Determine the [x, y] coordinate at the center of the cell enclosing the given text.  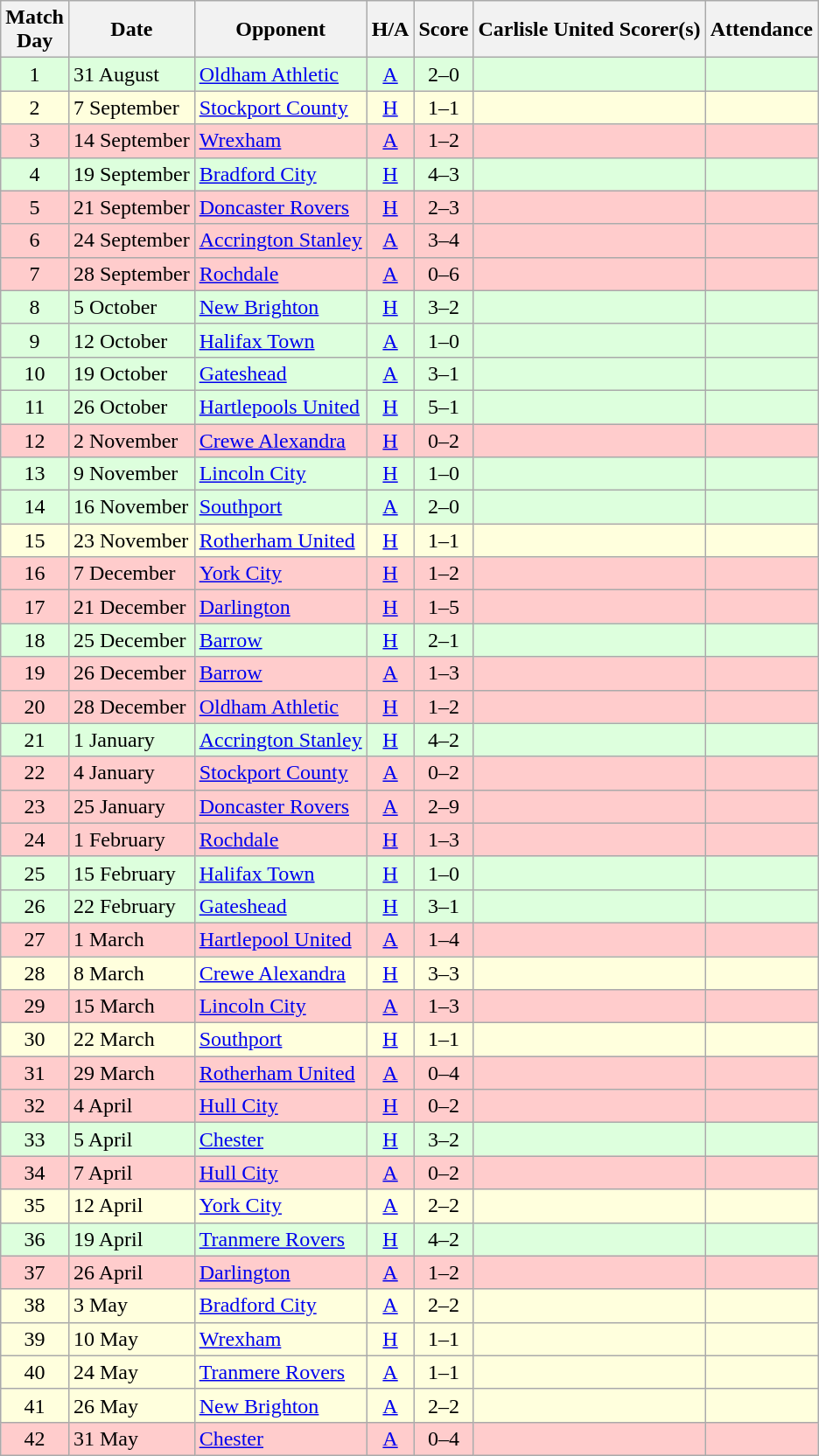
22 [35, 773]
Match Day [35, 30]
31 [35, 1073]
32 [35, 1106]
4 January [131, 773]
1–5 [444, 607]
9 [35, 340]
5 April [131, 1139]
12 October [131, 340]
36 [35, 1239]
24 May [131, 1372]
14 September [131, 141]
3–4 [444, 240]
4 April [131, 1106]
H/A [390, 30]
7 December [131, 574]
5–1 [444, 407]
1 [35, 74]
3–3 [444, 973]
1 January [131, 740]
Carlisle United Scorer(s) [590, 30]
26 [35, 906]
18 [35, 640]
26 December [131, 673]
Opponent [280, 30]
40 [35, 1372]
24 [35, 839]
21 December [131, 607]
25 [35, 873]
15 February [131, 873]
Score [444, 30]
38 [35, 1306]
13 [35, 474]
23 November [131, 540]
15 [35, 540]
19 [35, 673]
0–6 [444, 274]
12 April [131, 1206]
27 [35, 939]
8 March [131, 973]
7 [35, 274]
24 September [131, 240]
22 February [131, 906]
11 [35, 407]
19 September [131, 174]
23 [35, 806]
30 [35, 1040]
26 April [131, 1272]
Attendance [761, 30]
19 October [131, 373]
19 April [131, 1239]
1 February [131, 839]
17 [35, 607]
10 May [131, 1339]
33 [35, 1139]
1 March [131, 939]
16 November [131, 507]
22 March [131, 1040]
9 November [131, 474]
7 April [131, 1173]
Hartlepool United [280, 939]
Hartlepools United [280, 407]
2–9 [444, 806]
10 [35, 373]
39 [35, 1339]
21 [35, 740]
29 [35, 1007]
28 December [131, 707]
3 May [131, 1306]
2 November [131, 440]
28 [35, 973]
31 August [131, 74]
1–4 [444, 939]
20 [35, 707]
4–3 [444, 174]
5 October [131, 307]
14 [35, 507]
26 May [131, 1405]
35 [35, 1206]
2–3 [444, 207]
2 [35, 108]
26 October [131, 407]
31 May [131, 1439]
2–1 [444, 640]
25 January [131, 806]
12 [35, 440]
29 March [131, 1073]
25 December [131, 640]
21 September [131, 207]
8 [35, 307]
4 [35, 174]
6 [35, 240]
7 September [131, 108]
34 [35, 1173]
Date [131, 30]
16 [35, 574]
37 [35, 1272]
28 September [131, 274]
42 [35, 1439]
15 March [131, 1007]
41 [35, 1405]
3 [35, 141]
5 [35, 207]
